Output the (x, y) coordinate of the center of the cell containing the given text.  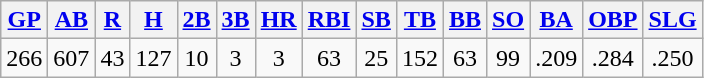
SO (508, 20)
SLG (672, 20)
AB (72, 20)
SB (376, 20)
GP (24, 20)
10 (196, 58)
OBP (613, 20)
99 (508, 58)
152 (420, 58)
.284 (613, 58)
R (112, 20)
3B (236, 20)
266 (24, 58)
2B (196, 20)
43 (112, 58)
H (154, 20)
TB (420, 20)
.209 (556, 58)
127 (154, 58)
BA (556, 20)
607 (72, 58)
HR (278, 20)
BB (464, 20)
25 (376, 58)
.250 (672, 58)
RBI (329, 20)
